Extract the [X, Y] coordinate from the center of the cell holding the provided text.  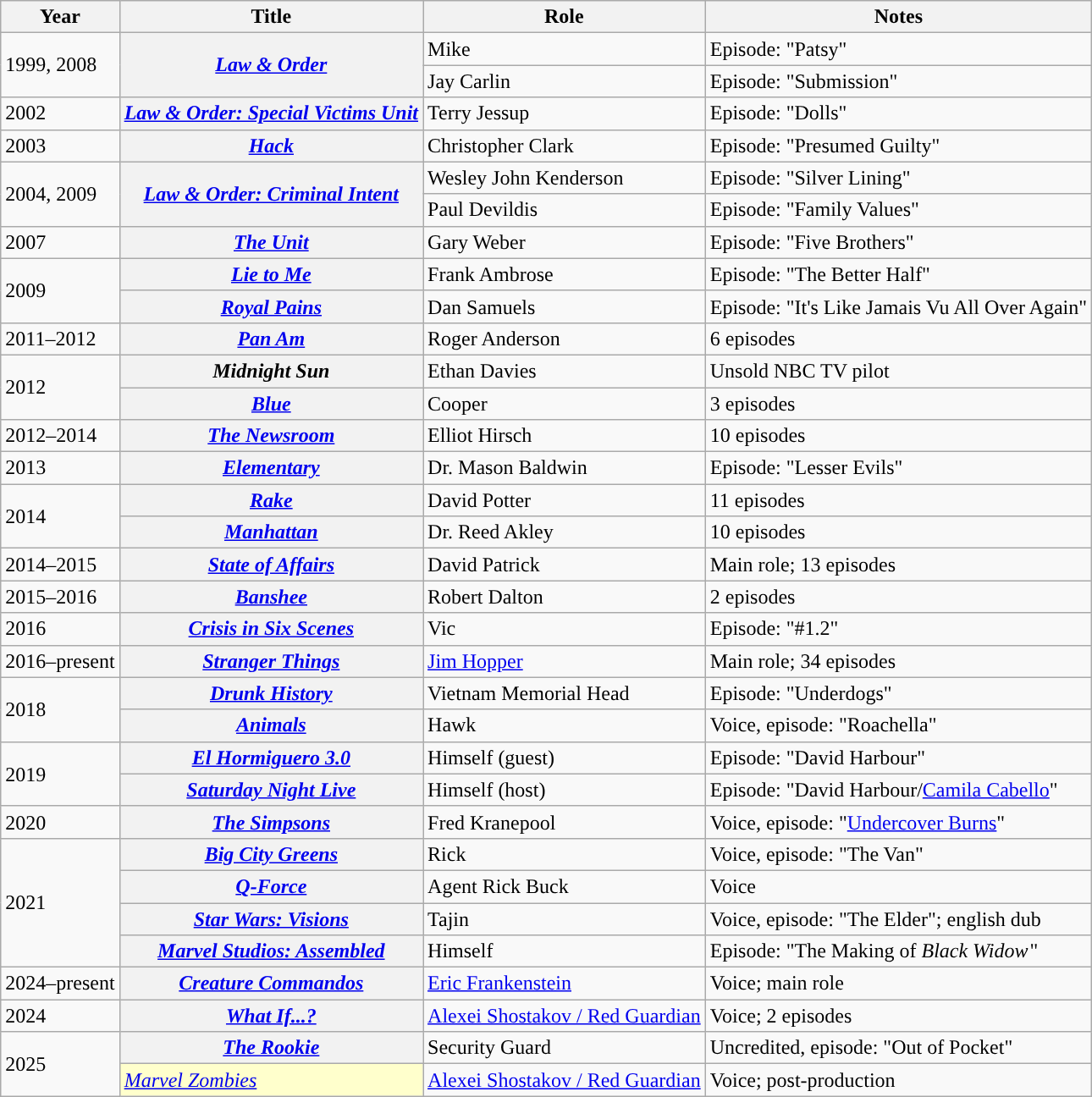
Marvel Zombies [271, 1080]
Frank Ambrose [565, 274]
Ethan Davies [565, 371]
Vietnam Memorial Head [565, 693]
Elementary [271, 468]
Role [565, 17]
Marvel Studios: Assembled [271, 951]
David Potter [565, 500]
2013 [60, 468]
Episode: "It's Like Jamais Vu All Over Again" [898, 306]
Blue [271, 404]
Roger Anderson [565, 339]
Unsold NBC TV pilot [898, 371]
Title [271, 17]
Main role; 34 episodes [898, 661]
The Unit [271, 242]
2019 [60, 774]
Voice; 2 episodes [898, 1016]
Himself [565, 951]
Cooper [565, 404]
2007 [60, 242]
2002 [60, 113]
Robert Dalton [565, 597]
1999, 2008 [60, 65]
2025 [60, 1064]
Rake [271, 500]
Himself (host) [565, 790]
Dr. Reed Akley [565, 532]
Episode: "Underdogs" [898, 693]
Uncredited, episode: "Out of Pocket" [898, 1048]
2012 [60, 387]
Lie to Me [271, 274]
Episode: "The Better Half" [898, 274]
Episode: "Family Values" [898, 210]
Dan Samuels [565, 306]
Dr. Mason Baldwin [565, 468]
Episode: "Lesser Evils" [898, 468]
The Newsroom [271, 436]
Wesley John Kenderson [565, 178]
Terry Jessup [565, 113]
2012–2014 [60, 436]
Voice, episode: "Undercover Burns" [898, 822]
David Patrick [565, 565]
2016 [60, 629]
2014–2015 [60, 565]
Voice [898, 886]
6 episodes [898, 339]
Law & Order [271, 65]
Elliot Hirsch [565, 436]
Paul Devildis [565, 210]
Christopher Clark [565, 146]
Episode: "Presumed Guilty" [898, 146]
Saturday Night Live [271, 790]
Hawk [565, 725]
Episode: "David Harbour/Camila Cabello" [898, 790]
The Rookie [271, 1048]
Fred Kranepool [565, 822]
Star Wars: Visions [271, 918]
Animals [271, 725]
2015–2016 [60, 597]
2021 [60, 902]
Voice; main role [898, 984]
2009 [60, 290]
Episode: "Five Brothers" [898, 242]
Q-Force [271, 886]
Tajin [565, 918]
Creature Commandos [271, 984]
Mike [565, 49]
Notes [898, 17]
El Hormiguero 3.0 [271, 758]
2004, 2009 [60, 194]
Episode: "#1.2" [898, 629]
Episode: "David Harbour" [898, 758]
2018 [60, 709]
Crisis in Six Scenes [271, 629]
Law & Order: Criminal Intent [271, 194]
2024–present [60, 984]
Voice, episode: "Roachella" [898, 725]
2 episodes [898, 597]
Royal Pains [271, 306]
Agent Rick Buck [565, 886]
Episode: "The Making of Black Widow " [898, 951]
Hack [271, 146]
Rick [565, 854]
2016–present [60, 661]
Year [60, 17]
Security Guard [565, 1048]
Main role; 13 episodes [898, 565]
Eric Frankenstein [565, 984]
2011–2012 [60, 339]
3 episodes [898, 404]
Manhattan [271, 532]
Episode: "Submission" [898, 81]
2003 [60, 146]
2020 [60, 822]
11 episodes [898, 500]
Episode: "Silver Lining" [898, 178]
Vic [565, 629]
Big City Greens [271, 854]
The Simpsons [271, 822]
Episode: "Patsy" [898, 49]
What If...? [271, 1016]
2014 [60, 516]
State of Affairs [271, 565]
Jay Carlin [565, 81]
Drunk History [271, 693]
Jim Hopper [565, 661]
Gary Weber [565, 242]
Himself (guest) [565, 758]
2024 [60, 1016]
Law & Order: Special Victims Unit [271, 113]
Episode: "Dolls" [898, 113]
Stranger Things [271, 661]
Voice; post-production [898, 1080]
Voice, episode: "The Elder"; english dub [898, 918]
Banshee [271, 597]
Pan Am [271, 339]
Midnight Sun [271, 371]
Voice, episode: "The Van" [898, 854]
